Detect which cell encompasses the target text, then output its [x, y] center coordinate. 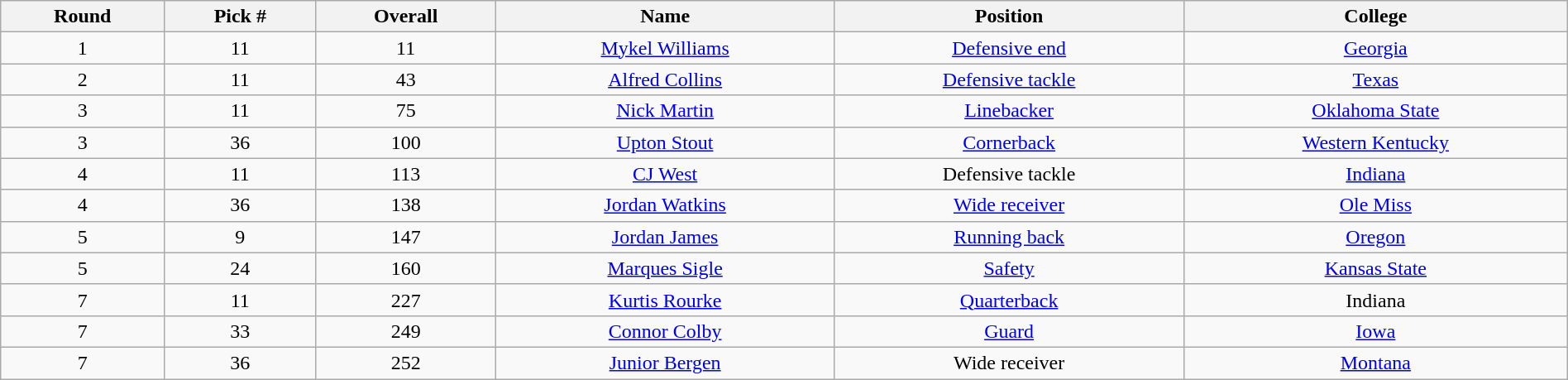
Position [1009, 17]
Overall [406, 17]
Alfred Collins [665, 79]
Upton Stout [665, 142]
Marques Sigle [665, 268]
147 [406, 237]
113 [406, 174]
Safety [1009, 268]
Jordan James [665, 237]
24 [240, 268]
Nick Martin [665, 111]
227 [406, 300]
Oregon [1375, 237]
1 [83, 48]
2 [83, 79]
Connor Colby [665, 331]
9 [240, 237]
Jordan Watkins [665, 205]
75 [406, 111]
33 [240, 331]
Iowa [1375, 331]
Linebacker [1009, 111]
Texas [1375, 79]
Cornerback [1009, 142]
Georgia [1375, 48]
160 [406, 268]
43 [406, 79]
249 [406, 331]
Defensive end [1009, 48]
Pick # [240, 17]
Guard [1009, 331]
Quarterback [1009, 300]
Round [83, 17]
Name [665, 17]
252 [406, 363]
Western Kentucky [1375, 142]
Oklahoma State [1375, 111]
Montana [1375, 363]
Kurtis Rourke [665, 300]
138 [406, 205]
Running back [1009, 237]
Junior Bergen [665, 363]
Mykel Williams [665, 48]
CJ West [665, 174]
100 [406, 142]
College [1375, 17]
Kansas State [1375, 268]
Ole Miss [1375, 205]
